Capture the cell that displays the provided text and extract its [X, Y] central coordinate. 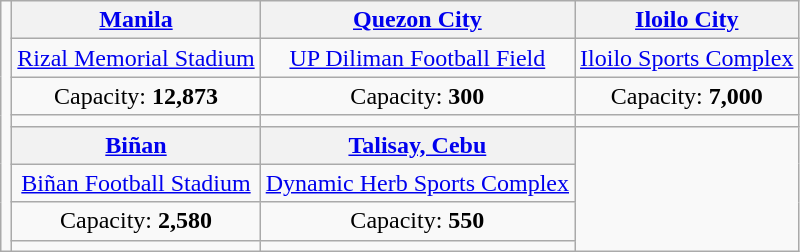
Capacity: 7,000 [687, 96]
Biñan [136, 145]
Iloilo Sports Complex [687, 58]
UP Diliman Football Field [417, 58]
Biñan Football Stadium [136, 183]
Manila [136, 20]
Iloilo City [687, 20]
Capacity: 300 [417, 96]
Quezon City [417, 20]
Dynamic Herb Sports Complex [417, 183]
Capacity: 2,580 [136, 221]
Talisay, Cebu [417, 145]
Rizal Memorial Stadium [136, 58]
Capacity: 550 [417, 221]
Capacity: 12,873 [136, 96]
